For the text-containing cell, return its midpoint in (x, y) coordinate format. 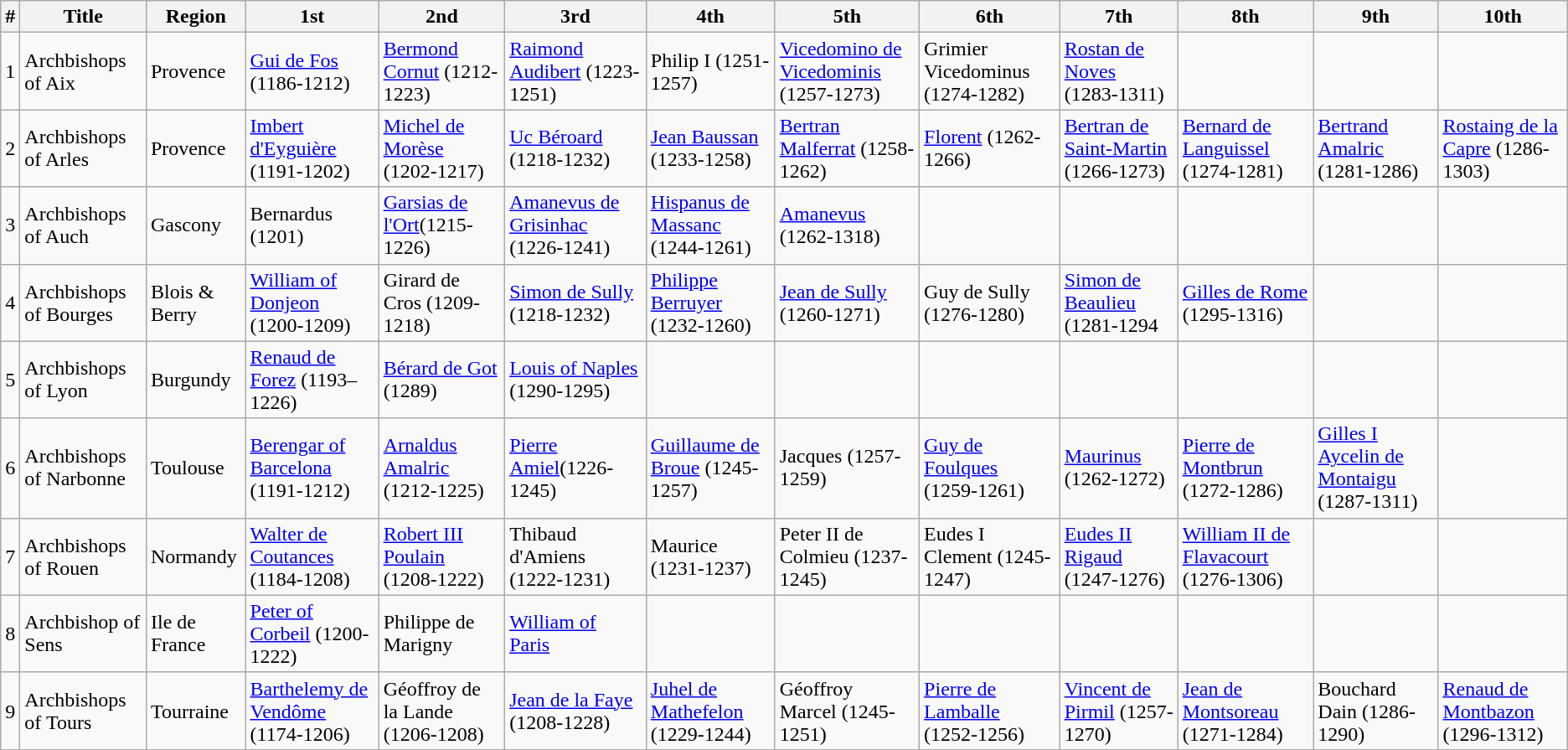
Gascony (196, 225)
Girard de Cros (1209-1218) (441, 303)
Guy de Sully (1276-1280) (990, 303)
Imbert d'Eyguière (1191-1202) (312, 148)
Simon de Beaulieu (1281-1294 (1119, 303)
Jacques (1257-1259) (847, 468)
Peter of Corbeil (1200-1222) (312, 634)
9 (10, 711)
Archbishops of Bourges (84, 303)
Arnaldus Amalric (1212-1225) (441, 468)
Thibaud d'Amiens (1222-1231) (576, 556)
William II de Flavacourt (1276-1306) (1246, 556)
1 (10, 71)
8 (10, 634)
Géoffroy Marcel (1245-1251) (847, 711)
Berengar of Barcelona (1191-1212) (312, 468)
Ile de France (196, 634)
8th (1246, 17)
7 (10, 556)
Renaud de Montbazon (1296-1312) (1503, 711)
Jean de Montsoreau (1271-1284) (1246, 711)
Blois & Berry (196, 303)
Garsias de l'Ort(1215-1226) (441, 225)
Archbishops of Tours (84, 711)
William of Paris (576, 634)
Archbishops of Rouen (84, 556)
Amanevus (1262-1318) (847, 225)
Archbishops of Aix (84, 71)
9th (1375, 17)
Pierre Amiel(1226-1245) (576, 468)
2 (10, 148)
Burgundy (196, 380)
4 (10, 303)
Uc Béroard (1218-1232) (576, 148)
Jean de Sully (1260-1271) (847, 303)
Philippe Berruyer (1232-1260) (710, 303)
Peter II de Colmieu (1237-1245) (847, 556)
Tourraine (196, 711)
Gilles de Rome (1295-1316) (1246, 303)
Renaud de Forez (1193–1226) (312, 380)
6 (10, 468)
Archbishops of Lyon (84, 380)
Title (84, 17)
Grimier Vicedominus (1274-1282) (990, 71)
Barthelemy de Vendôme (1174-1206) (312, 711)
1st (312, 17)
Juhel de Mathefelon (1229-1244) (710, 711)
Eudes I Clement (1245-1247) (990, 556)
Vicedomino de Vicedominis (1257-1273) (847, 71)
Louis of Naples (1290-1295) (576, 380)
Walter de Coutances (1184-1208) (312, 556)
3 (10, 225)
Géoffroy de la Lande (1206-1208) (441, 711)
Hispanus de Massanc (1244-1261) (710, 225)
Archbishops of Auch (84, 225)
Maurice (1231-1237) (710, 556)
Robert III Poulain (1208-1222) (441, 556)
Region (196, 17)
Florent (1262-1266) (990, 148)
4th (710, 17)
# (10, 17)
Guillaume de Broue (1245-1257) (710, 468)
Amanevus de Grisinhac (1226-1241) (576, 225)
Bernard de Languissel (1274-1281) (1246, 148)
Bertran de Saint-Martin (1266-1273) (1119, 148)
Jean Baussan (1233-1258) (710, 148)
6th (990, 17)
Simon de Sully (1218-1232) (576, 303)
Bérard de Got (1289) (441, 380)
Rostaing de la Capre (1286-1303) (1503, 148)
Archbishop of Sens (84, 634)
Gilles I Aycelin de Montaigu (1287-1311) (1375, 468)
Bouchard Dain (1286-1290) (1375, 711)
10th (1503, 17)
Bernardus (1201) (312, 225)
Jean de la Faye (1208-1228) (576, 711)
Pierre de Montbrun (1272-1286) (1246, 468)
Eudes II Rigaud (1247-1276) (1119, 556)
Philippe de Marigny (441, 634)
Gui de Fos (1186-1212) (312, 71)
5 (10, 380)
Vincent de Pirmil (1257-1270) (1119, 711)
William of Donjeon (1200-1209) (312, 303)
Archbishops of Narbonne (84, 468)
7th (1119, 17)
Maurinus (1262-1272) (1119, 468)
Michel de Morèse (1202-1217) (441, 148)
Guy de Foulques (1259-1261) (990, 468)
Pierre de Lamballe (1252-1256) (990, 711)
Bermond Cornut (1212-1223) (441, 71)
Rostan de Noves (1283-1311) (1119, 71)
3rd (576, 17)
Bertran Malferrat (1258-1262) (847, 148)
Normandy (196, 556)
Toulouse (196, 468)
Bertrand Amalric (1281-1286) (1375, 148)
2nd (441, 17)
Raimond Audibert (1223-1251) (576, 71)
Philip I (1251-1257) (710, 71)
5th (847, 17)
Archbishops of Arles (84, 148)
